Find where the given text appears and provide that cell's center as (X, Y) coordinate. 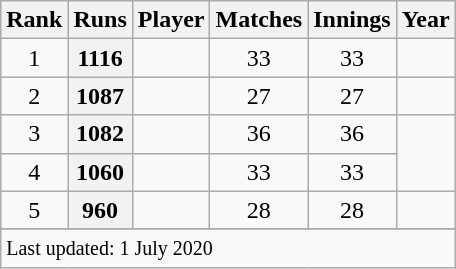
960 (100, 210)
1116 (100, 58)
Rank (34, 20)
1082 (100, 134)
1087 (100, 96)
5 (34, 210)
Player (171, 20)
3 (34, 134)
1060 (100, 172)
2 (34, 96)
Innings (352, 20)
1 (34, 58)
Runs (100, 20)
Matches (259, 20)
Last updated: 1 July 2020 (228, 248)
Year (426, 20)
4 (34, 172)
